Detect which cell encompasses the target text, then output its [X, Y] center coordinate. 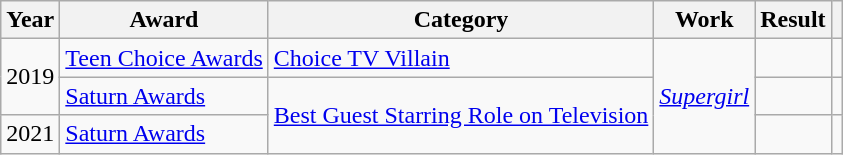
Award [164, 20]
Year [30, 20]
Teen Choice Awards [164, 58]
Supergirl [704, 96]
2021 [30, 134]
Result [793, 20]
Choice TV Villain [461, 58]
2019 [30, 77]
Work [704, 20]
Category [461, 20]
Best Guest Starring Role on Television [461, 115]
